Return the [x, y] coordinate for the center point of the cell that contains the specified text.  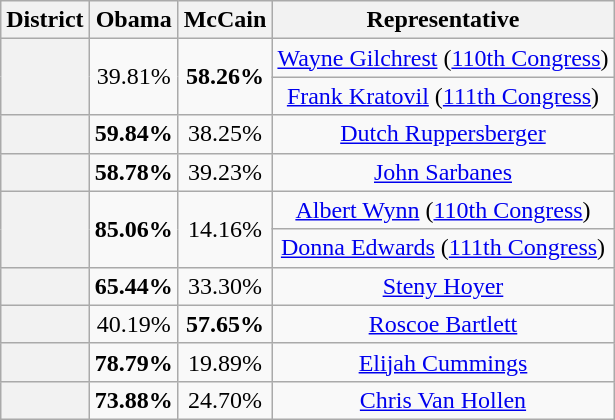
Representative [443, 20]
58.78% [134, 172]
24.70% [225, 400]
57.65% [225, 324]
40.19% [134, 324]
33.30% [225, 286]
McCain [225, 20]
Dutch Ruppersberger [443, 134]
19.89% [225, 362]
Roscoe Bartlett [443, 324]
Steny Hoyer [443, 286]
65.44% [134, 286]
58.26% [225, 77]
78.79% [134, 362]
73.88% [134, 400]
59.84% [134, 134]
Chris Van Hollen [443, 400]
38.25% [225, 134]
Frank Kratovil (111th Congress) [443, 96]
39.23% [225, 172]
85.06% [134, 229]
Elijah Cummings [443, 362]
Albert Wynn (110th Congress) [443, 210]
Donna Edwards (111th Congress) [443, 248]
39.81% [134, 77]
John Sarbanes [443, 172]
District [45, 20]
Wayne Gilchrest (110th Congress) [443, 58]
14.16% [225, 229]
Obama [134, 20]
